Provide the (X, Y) coordinate of the cell's center where the given text is located.  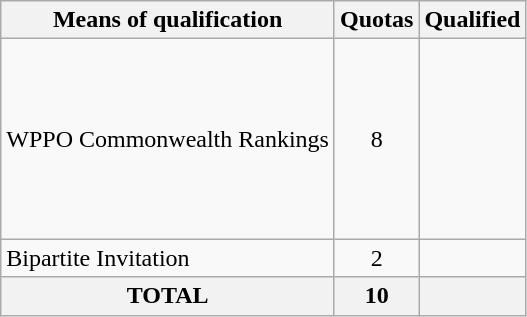
WPPO Commonwealth Rankings (168, 139)
Quotas (376, 20)
TOTAL (168, 296)
10 (376, 296)
Bipartite Invitation (168, 258)
Qualified (472, 20)
8 (376, 139)
2 (376, 258)
Means of qualification (168, 20)
